Return [x, y] of the center of cell containing provided text 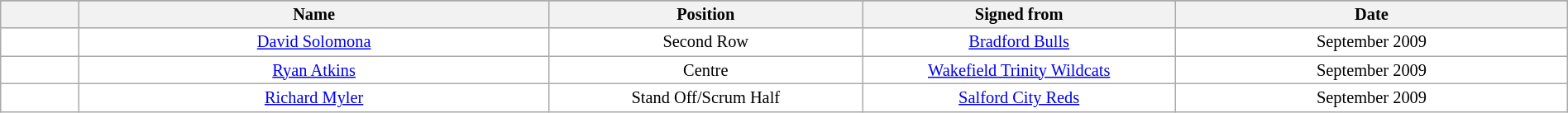
Ryan Atkins [313, 70]
Centre [706, 70]
Wakefield Trinity Wildcats [1019, 70]
Signed from [1019, 14]
Name [313, 14]
Bradford Bulls [1019, 42]
Salford City Reds [1019, 97]
Stand Off/Scrum Half [706, 97]
Date [1372, 14]
Position [706, 14]
Second Row [706, 42]
Richard Myler [313, 97]
David Solomona [313, 42]
